Pinpoint the cell where the given text exists, returning its [x, y] midpoint coordinate. 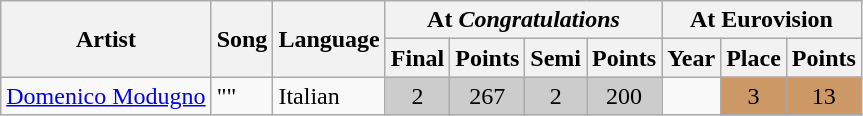
267 [488, 96]
13 [824, 96]
Final [417, 58]
Language [329, 39]
"" [242, 96]
Artist [106, 39]
Place [754, 58]
At Eurovision [762, 20]
Song [242, 39]
Semi [556, 58]
Italian [329, 96]
200 [624, 96]
Year [692, 58]
At Congratulations [523, 20]
3 [754, 96]
Domenico Modugno [106, 96]
